Capture the cell that displays the provided text and extract its (x, y) central coordinate. 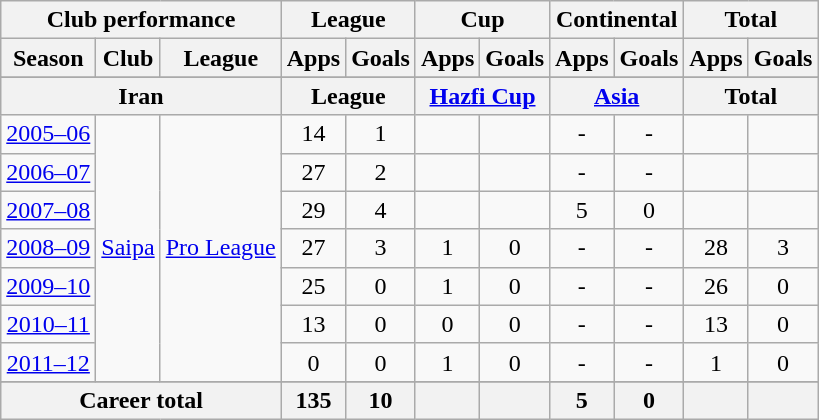
2006–07 (48, 172)
Career total (141, 400)
2010–11 (48, 324)
2011–12 (48, 362)
135 (313, 400)
Saipa (128, 248)
29 (313, 210)
Cup (482, 20)
10 (381, 400)
2008–09 (48, 248)
2005–06 (48, 134)
Iran (141, 96)
Season (48, 58)
14 (313, 134)
28 (716, 248)
Asia (617, 96)
4 (381, 210)
Club performance (141, 20)
Hazfi Cup (482, 96)
26 (716, 286)
25 (313, 286)
2009–10 (48, 286)
2 (381, 172)
2007–08 (48, 210)
Pro League (220, 248)
Continental (617, 20)
Club (128, 58)
